Determine the (x, y) coordinate at the center of the cell enclosing the given text.  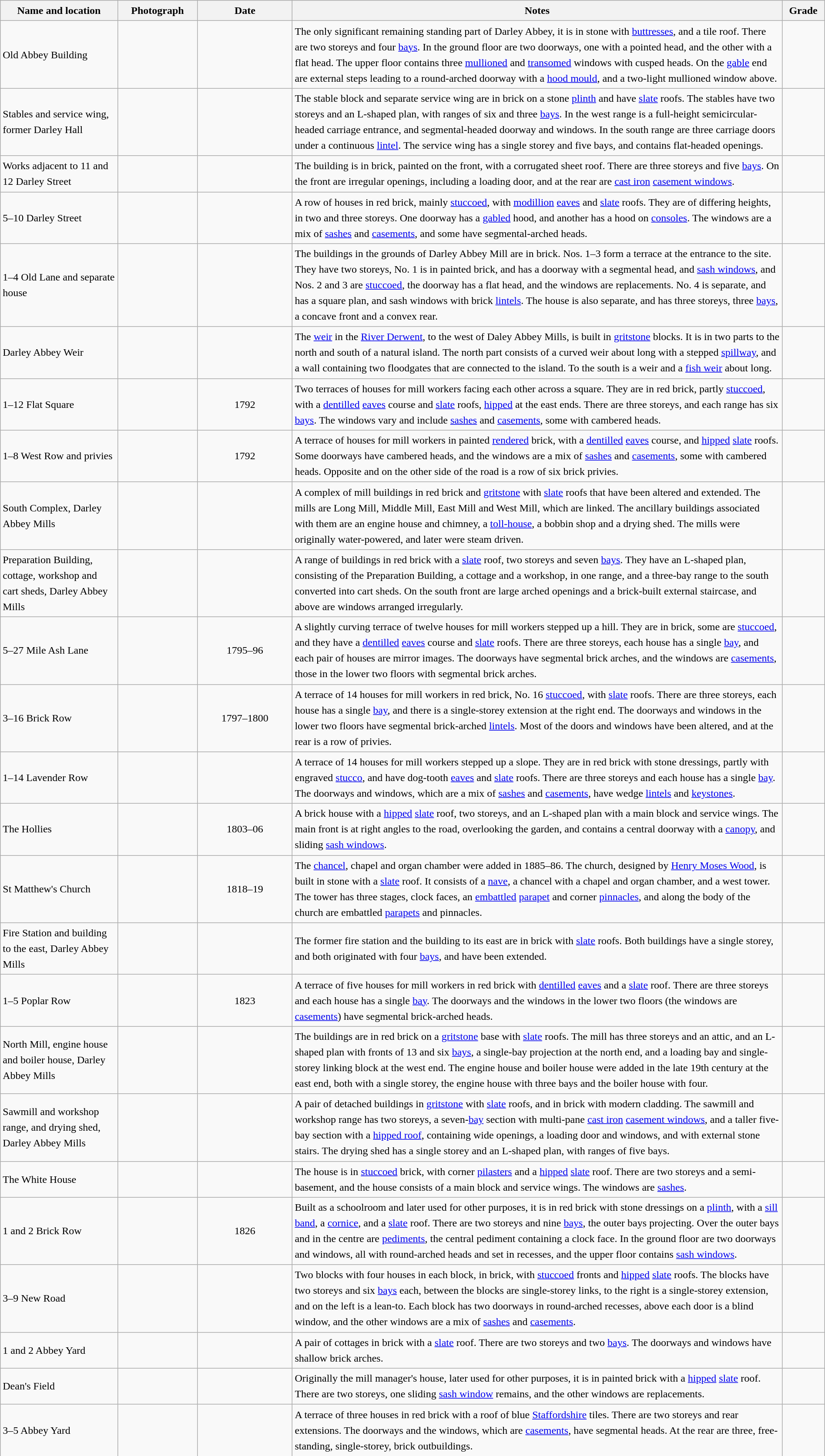
Name and location (59, 10)
1 and 2 Brick Row (59, 1231)
1803–06 (245, 830)
1795–96 (245, 651)
1823 (245, 1000)
Photograph (158, 10)
1–8 West Row and privies (59, 456)
1797–1800 (245, 718)
Grade (803, 10)
Date (245, 10)
5–27 Mile Ash Lane (59, 651)
3–5 Abbey Yard (59, 1430)
Notes (537, 10)
Works adjacent to 11 and 12 Darley Street (59, 174)
5–10 Darley Street (59, 217)
A pair of cottages in brick with a slate roof. There are two storeys and two bays. The doorways and windows have shallow brick arches. (537, 1350)
3–9 New Road (59, 1299)
The White House (59, 1179)
The Hollies (59, 830)
North Mill, engine house and boiler house, Darley Abbey Mills (59, 1060)
Dean's Field (59, 1386)
St Matthew's Church (59, 889)
1–14 Lavender Row (59, 778)
South Complex, Darley Abbey Mills (59, 516)
3–16 Brick Row (59, 718)
Darley Abbey Weir (59, 352)
1 and 2 Abbey Yard (59, 1350)
Sawmill and workshop range, and drying shed, Darley Abbey Mills (59, 1127)
Stables and service wing,former Darley Hall (59, 122)
1–4 Old Lane and separate house (59, 285)
1826 (245, 1231)
Preparation Building, cottage, workshop and cart sheds, Darley Abbey Mills (59, 583)
1–12 Flat Square (59, 404)
Fire Station and building to the east, Darley Abbey Mills (59, 949)
1818–19 (245, 889)
1–5 Poplar Row (59, 1000)
Old Abbey Building (59, 55)
